Find where the given text appears and provide that cell's center as [x, y] coordinate. 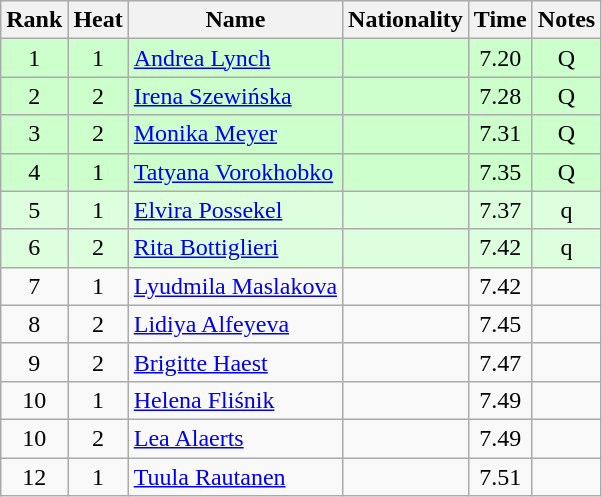
7.28 [500, 96]
7.20 [500, 58]
Lea Alaerts [235, 438]
Tatyana Vorokhobko [235, 172]
7.47 [500, 362]
7 [34, 286]
12 [34, 477]
Andrea Lynch [235, 58]
Elvira Possekel [235, 210]
7.37 [500, 210]
5 [34, 210]
Lyudmila Maslakova [235, 286]
7.35 [500, 172]
7.31 [500, 134]
8 [34, 324]
Irena Szewińska [235, 96]
Notes [566, 20]
7.51 [500, 477]
9 [34, 362]
Brigitte Haest [235, 362]
4 [34, 172]
Helena Fliśnik [235, 400]
Rank [34, 20]
Time [500, 20]
Heat [98, 20]
6 [34, 248]
Rita Bottiglieri [235, 248]
7.45 [500, 324]
Tuula Rautanen [235, 477]
3 [34, 134]
Name [235, 20]
Monika Meyer [235, 134]
Lidiya Alfeyeva [235, 324]
Nationality [406, 20]
